Search for the cell housing the specified text and yield its [X, Y] center coordinate. 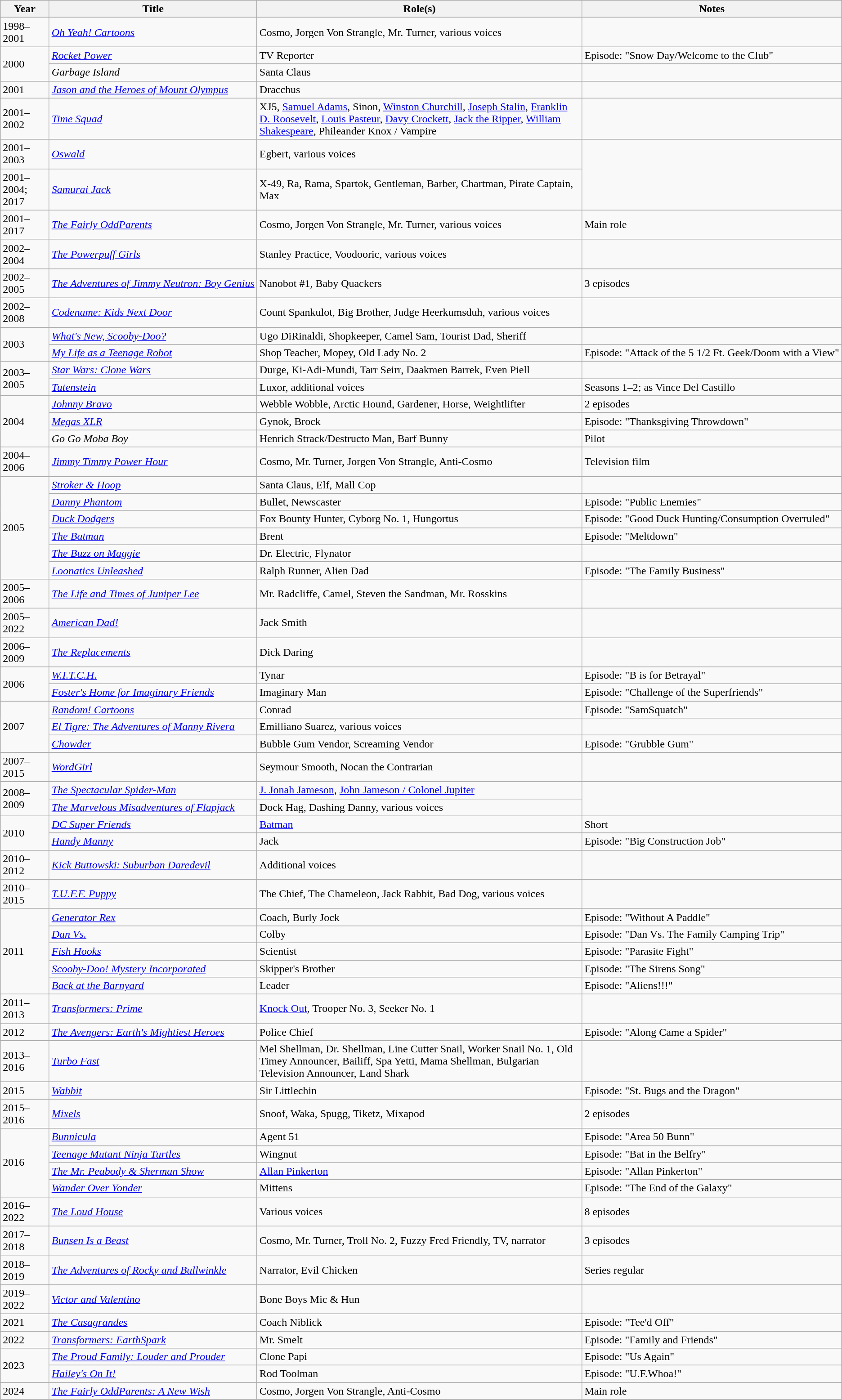
2013–2016 [25, 1061]
Count Spankulot, Big Brother, Judge Heerkumsduh, various voices [419, 312]
Seymour Smooth, Nocan the Contrarian [419, 767]
Danny Phantom [153, 502]
Stroker & Hoop [153, 485]
The Mr. Peabody & Sherman Show [153, 1171]
Codename: Kids Next Door [153, 312]
2001–2002 [25, 119]
Dr. Electric, Flynator [419, 553]
Cosmo, Mr. Turner, Jorgen Von Strangle, Anti-Cosmo [419, 461]
Dick Daring [419, 652]
Knock Out, Trooper No. 3, Seeker No. 1 [419, 1009]
2005–2006 [25, 594]
Dracchus [419, 89]
Episode: "Bat in the Belfry" [712, 1154]
Colby [419, 934]
Episode: "Good Duck Hunting/Consumption Overruled" [712, 519]
2015 [25, 1091]
Bunsen Is a Beast [153, 1240]
Nanobot #1, Baby Quackers [419, 283]
TV Reporter [419, 55]
Shop Teacher, Mopey, Old Lady No. 2 [419, 353]
Emilliano Suarez, various voices [419, 727]
The Chief, The Chameleon, Jack Rabbit, Bad Dog, various voices [419, 894]
Webble Wobble, Arctic Hound, Gardener, Horse, Weightlifter [419, 404]
Scientist [419, 951]
Episode: "Thanksgiving Throwdown" [712, 421]
2016–2022 [25, 1212]
Ralph Runner, Alien Dad [419, 570]
Narrator, Evil Chicken [419, 1270]
2022 [25, 1340]
The Adventures of Jimmy Neutron: Boy Genius [153, 283]
2001 [25, 89]
2007 [25, 727]
Episode: "Big Construction Job" [712, 841]
2015–2016 [25, 1114]
The Fairly OddParents [153, 225]
2005 [25, 528]
Episode: "The Sirens Song" [712, 968]
Cosmo, Mr. Turner, Troll No. 2, Fuzzy Fred Friendly, TV, narrator [419, 1240]
2001–2003 [25, 154]
Garbage Island [153, 72]
Clone Papi [419, 1357]
Oh Yeah! Cartoons [153, 32]
Bullet, Newscaster [419, 502]
Duck Dodgers [153, 519]
2003–2005 [25, 379]
Handy Manny [153, 841]
Bubble Gum Vendor, Screaming Vendor [419, 744]
2007–2015 [25, 767]
Episode: "Us Again" [712, 1357]
T.U.F.F. Puppy [153, 894]
Episode: "The Family Business" [712, 570]
2001–2017 [25, 225]
Television film [712, 461]
Fox Bounty Hunter, Cyborg No. 1, Hungortus [419, 519]
Megas XLR [153, 421]
Jason and the Heroes of Mount Olympus [153, 89]
Random! Cartoons [153, 710]
Episode: "Aliens!!!" [712, 986]
Dock Hag, Dashing Danny, various voices [419, 807]
Back at the Barnyard [153, 986]
Pilot [712, 438]
Coach, Burly Jock [419, 917]
Mr. Radcliffe, Camel, Steven the Sandman, Mr. Rosskins [419, 594]
Chowder [153, 744]
Durge, Ki-Adi-Mundi, Tarr Seirr, Daakmen Barrek, Even Piell [419, 370]
2018–2019 [25, 1270]
DC Super Friends [153, 824]
Mr. Smelt [419, 1340]
2001–2004; 2017 [25, 189]
Wabbit [153, 1091]
Episode: "Attack of the 5 1/2 Ft. Geek/Doom with a View" [712, 353]
X-49, Ra, Rama, Spartok, Gentleman, Barber, Chartman, Pirate Captain, Max [419, 189]
Coach Niblick [419, 1322]
The Adventures of Rocky and Bullwinkle [153, 1270]
Samurai Jack [153, 189]
Episode: "Grubble Gum" [712, 744]
American Dad! [153, 622]
Notes [712, 9]
2010–2015 [25, 894]
What's New, Scooby-Doo? [153, 336]
The Spectacular Spider-Man [153, 790]
WordGirl [153, 767]
Jack [419, 841]
2003 [25, 344]
Teenage Mutant Ninja Turtles [153, 1154]
Sir Littlechin [419, 1091]
Wander Over Yonder [153, 1188]
The Casagrandes [153, 1322]
Episode: "St. Bugs and the Dragon" [712, 1091]
The Buzz on Maggie [153, 553]
Year [25, 9]
Seasons 1–2; as Vince Del Castillo [712, 387]
Episode: "Challenge of the Superfriends" [712, 693]
Victor and Valentino [153, 1299]
Santa Claus [419, 72]
Leader [419, 986]
2006–2009 [25, 652]
The Avengers: Earth's Mightiest Heroes [153, 1032]
Rocket Power [153, 55]
J. Jonah Jameson, John Jameson / Colonel Jupiter [419, 790]
Episode: "Meltdown" [712, 536]
Imaginary Man [419, 693]
Fish Hooks [153, 951]
Santa Claus, Elf, Mall Cop [419, 485]
Transformers: Prime [153, 1009]
Agent 51 [419, 1137]
2005–2022 [25, 622]
Egbert, various voices [419, 154]
Short [712, 824]
Bunnicula [153, 1137]
Cosmo, Jorgen Von Strangle, Anti-Cosmo [419, 1391]
Wingnut [419, 1154]
Transformers: EarthSpark [153, 1340]
2010 [25, 833]
Title [153, 9]
Episode: "Public Enemies" [712, 502]
Stanley Practice, Voodooric, various voices [419, 254]
Kick Buttowski: Suburban Daredevil [153, 864]
2008–2009 [25, 799]
The Powerpuff Girls [153, 254]
Episode: "Dan Vs. The Family Camping Trip" [712, 934]
Foster's Home for Imaginary Friends [153, 693]
Various voices [419, 1212]
Dan Vs. [153, 934]
2016 [25, 1163]
Tynar [419, 675]
Police Chief [419, 1032]
Episode: "B is for Betrayal" [712, 675]
The Proud Family: Louder and Prouder [153, 1357]
Episode: "Area 50 Bunn" [712, 1137]
Conrad [419, 710]
Gynok, Brock [419, 421]
Mixels [153, 1114]
Time Squad [153, 119]
Jack Smith [419, 622]
2023 [25, 1365]
Johnny Bravo [153, 404]
2011–2013 [25, 1009]
2010–2012 [25, 864]
Bone Boys Mic & Hun [419, 1299]
Episode: "Parasite Fight" [712, 951]
Jimmy Timmy Power Hour [153, 461]
Episode: "Tee'd Off" [712, 1322]
W.I.T.C.H. [153, 675]
Rod Toolman [419, 1374]
2002–2005 [25, 283]
Episode: "Without A Paddle" [712, 917]
Ugo DiRinaldi, Shopkeeper, Camel Sam, Tourist Dad, Sheriff [419, 336]
Star Wars: Clone Wars [153, 370]
2006 [25, 684]
Episode: "U.F.Whoa!" [712, 1374]
Episode: "Family and Friends" [712, 1340]
2017–2018 [25, 1240]
2021 [25, 1322]
The Replacements [153, 652]
Role(s) [419, 9]
Episode: "Along Came a Spider" [712, 1032]
Tutenstein [153, 387]
Generator Rex [153, 917]
2002–2004 [25, 254]
2012 [25, 1032]
Episode: "Snow Day/Welcome to the Club" [712, 55]
Batman [419, 824]
Allan Pinkerton [419, 1171]
Oswald [153, 154]
8 episodes [712, 1212]
Additional voices [419, 864]
Skipper's Brother [419, 968]
Turbo Fast [153, 1061]
2000 [25, 64]
The Batman [153, 536]
Loonatics Unleashed [153, 570]
The Loud House [153, 1212]
2004–2006 [25, 461]
The Marvelous Misadventures of Flapjack [153, 807]
My Life as a Teenage Robot [153, 353]
The Life and Times of Juniper Lee [153, 594]
Hailey's On It! [153, 1374]
2002–2008 [25, 312]
Mittens [419, 1188]
Episode: "Allan Pinkerton" [712, 1171]
Episode: "The End of the Galaxy" [712, 1188]
Snoof, Waka, Spugg, Tiketz, Mixapod [419, 1114]
Series regular [712, 1270]
El Tigre: The Adventures of Manny Rivera [153, 727]
2004 [25, 421]
Episode: "SamSquatch" [712, 710]
Brent [419, 536]
2011 [25, 951]
Luxor, additional voices [419, 387]
Henrich Strack/Destructo Man, Barf Bunny [419, 438]
The Fairly OddParents: A New Wish [153, 1391]
Go Go Moba Boy [153, 438]
2024 [25, 1391]
1998–2001 [25, 32]
2019–2022 [25, 1299]
Scooby-Doo! Mystery Incorporated [153, 968]
